Pinpoint the cell where the given text exists, returning its (x, y) midpoint coordinate. 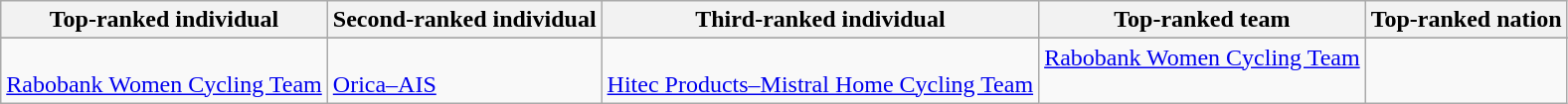
Top-ranked nation (1466, 20)
Orica–AIS (464, 71)
Hitec Products–Mistral Home Cycling Team (820, 71)
Second-ranked individual (464, 20)
Third-ranked individual (820, 20)
Top-ranked individual (165, 20)
Top-ranked team (1203, 20)
